For the text-containing cell, return its midpoint in [x, y] coordinate format. 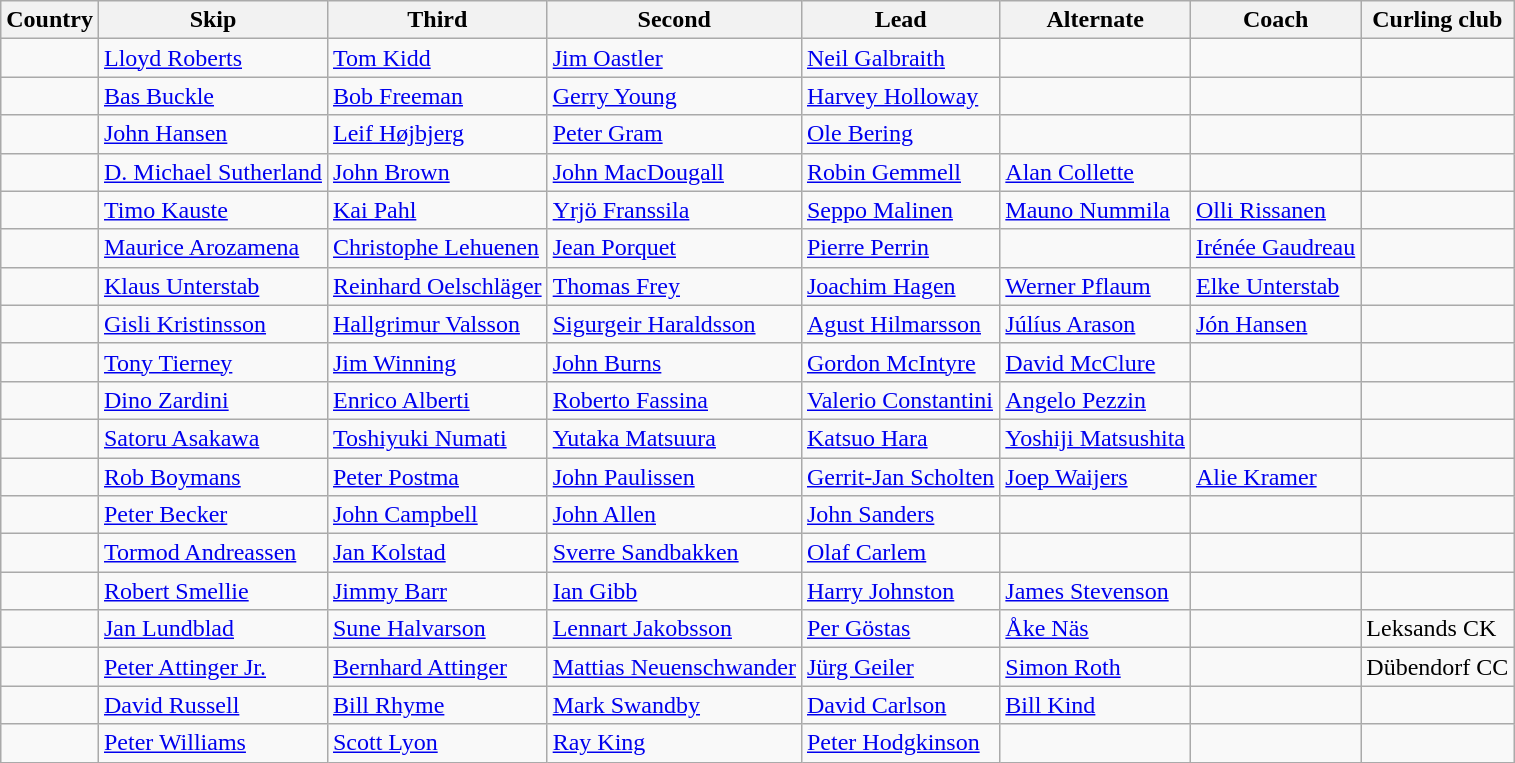
Peter Becker [212, 515]
Jim Winning [437, 362]
Olli Rissanen [1275, 210]
Yrjö Franssila [674, 210]
James Stevenson [1096, 591]
Lennart Jakobsson [674, 629]
John Paulissen [674, 477]
Bob Freeman [437, 96]
Valerio Constantini [900, 400]
Robin Gemmell [900, 172]
Per Göstas [900, 629]
Peter Gram [674, 134]
Ray King [674, 743]
Lead [900, 20]
Leksands CK [1438, 629]
Harry Johnston [900, 591]
Pierre Perrin [900, 248]
Country [50, 20]
Agust Hilmarsson [900, 324]
Peter Hodgkinson [900, 743]
Roberto Fassina [674, 400]
Third [437, 20]
Werner Pflaum [1096, 286]
Ian Gibb [674, 591]
Kai Pahl [437, 210]
Maurice Arozamena [212, 248]
Gordon McIntyre [900, 362]
Neil Galbraith [900, 58]
John Allen [674, 515]
Sune Halvarson [437, 629]
Satoru Asakawa [212, 438]
Peter Williams [212, 743]
Jean Porquet [674, 248]
Lloyd Roberts [212, 58]
Jan Kolstad [437, 553]
John MacDougall [674, 172]
Elke Unterstab [1275, 286]
David McClure [1096, 362]
Sigurgeir Haraldsson [674, 324]
Thomas Frey [674, 286]
Enrico Alberti [437, 400]
Bas Buckle [212, 96]
Hallgrimur Valsson [437, 324]
Second [674, 20]
Alie Kramer [1275, 477]
Katsuo Hara [900, 438]
John Sanders [900, 515]
Toshiyuki Numati [437, 438]
Scott Lyon [437, 743]
Angelo Pezzin [1096, 400]
Reinhard Oelschläger [437, 286]
Mauno Nummila [1096, 210]
Timo Kauste [212, 210]
Peter Attinger Jr. [212, 667]
Christophe Lehuenen [437, 248]
Klaus Unterstab [212, 286]
Yoshiji Matsushita [1096, 438]
Åke Näs [1096, 629]
Alternate [1096, 20]
Mark Swandby [674, 705]
Jón Hansen [1275, 324]
Mattias Neuenschwander [674, 667]
Olaf Carlem [900, 553]
John Burns [674, 362]
Gerry Young [674, 96]
D. Michael Sutherland [212, 172]
Tormod Andreassen [212, 553]
Irénée Gaudreau [1275, 248]
Skip [212, 20]
Peter Postma [437, 477]
Jim Oastler [674, 58]
Simon Roth [1096, 667]
Júlíus Arason [1096, 324]
Tony Tierney [212, 362]
Bill Kind [1096, 705]
Seppo Malinen [900, 210]
Jürg Geiler [900, 667]
Joachim Hagen [900, 286]
Jan Lundblad [212, 629]
Sverre Sandbakken [674, 553]
Alan Collette [1096, 172]
Bill Rhyme [437, 705]
Rob Boymans [212, 477]
Yutaka Matsuura [674, 438]
Robert Smellie [212, 591]
Bernhard Attinger [437, 667]
Joep Waijers [1096, 477]
Dino Zardini [212, 400]
John Campbell [437, 515]
Coach [1275, 20]
Curling club [1438, 20]
Harvey Holloway [900, 96]
Dübendorf CC [1438, 667]
Gerrit-Jan Scholten [900, 477]
Leif Højbjerg [437, 134]
David Carlson [900, 705]
John Brown [437, 172]
Ole Bering [900, 134]
David Russell [212, 705]
John Hansen [212, 134]
Gisli Kristinsson [212, 324]
Jimmy Barr [437, 591]
Tom Kidd [437, 58]
